Pinpoint the cell where the given text exists, returning its [x, y] midpoint coordinate. 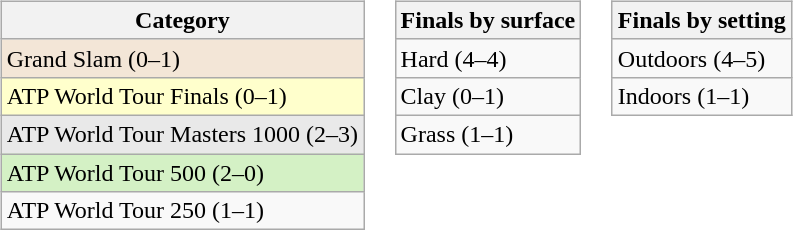
Clay (0–1) [488, 96]
Grand Slam (0–1) [182, 58]
Grass (1–1) [488, 134]
ATP World Tour Masters 1000 (2–3) [182, 134]
Outdoors (4–5) [702, 58]
Indoors (1–1) [702, 96]
Category [182, 20]
ATP World Tour Finals (0–1) [182, 96]
Finals by setting [702, 20]
Finals by surface [488, 20]
ATP World Tour 500 (2–0) [182, 173]
Hard (4–4) [488, 58]
ATP World Tour 250 (1–1) [182, 211]
